Pinpoint the cell where the given text exists, returning its (X, Y) midpoint coordinate. 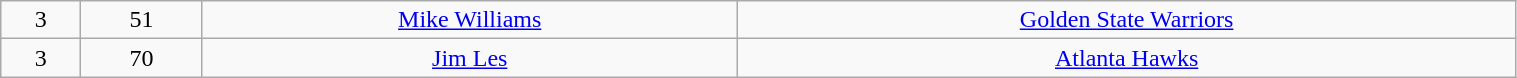
Golden State Warriors (1126, 20)
70 (142, 58)
Jim Les (470, 58)
Mike Williams (470, 20)
51 (142, 20)
Atlanta Hawks (1126, 58)
